Output the [X, Y] coordinate of the center of the cell containing the given text.  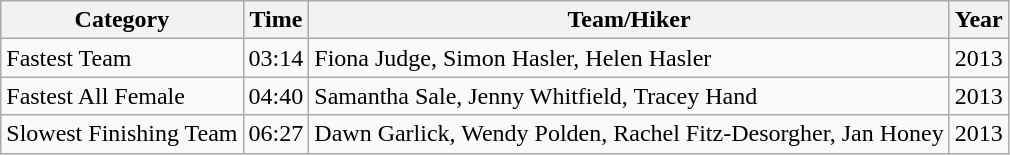
Year [978, 20]
Team/Hiker [629, 20]
Fastest Team [122, 58]
Dawn Garlick, Wendy Polden, Rachel Fitz-Desorgher, Jan Honey [629, 134]
03:14 [276, 58]
Samantha Sale, Jenny Whitfield, Tracey Hand [629, 96]
04:40 [276, 96]
Fastest All Female [122, 96]
Time [276, 20]
Category [122, 20]
Fiona Judge, Simon Hasler, Helen Hasler [629, 58]
Slowest Finishing Team [122, 134]
06:27 [276, 134]
